Scan for the cell matching the given text and deliver its (x, y) coordinate at center. 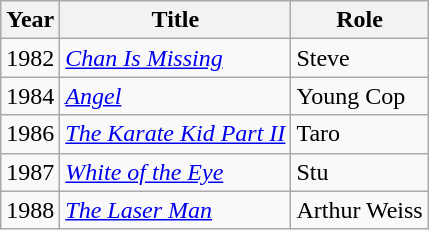
Young Cop (360, 96)
Steve (360, 58)
Arthur Weiss (360, 210)
1987 (30, 172)
Stu (360, 172)
1988 (30, 210)
1982 (30, 58)
Chan Is Missing (176, 58)
Year (30, 20)
1984 (30, 96)
Taro (360, 134)
Title (176, 20)
The Laser Man (176, 210)
Role (360, 20)
Angel (176, 96)
White of the Eye (176, 172)
The Karate Kid Part II (176, 134)
1986 (30, 134)
